Capture the cell that displays the provided text and extract its [X, Y] central coordinate. 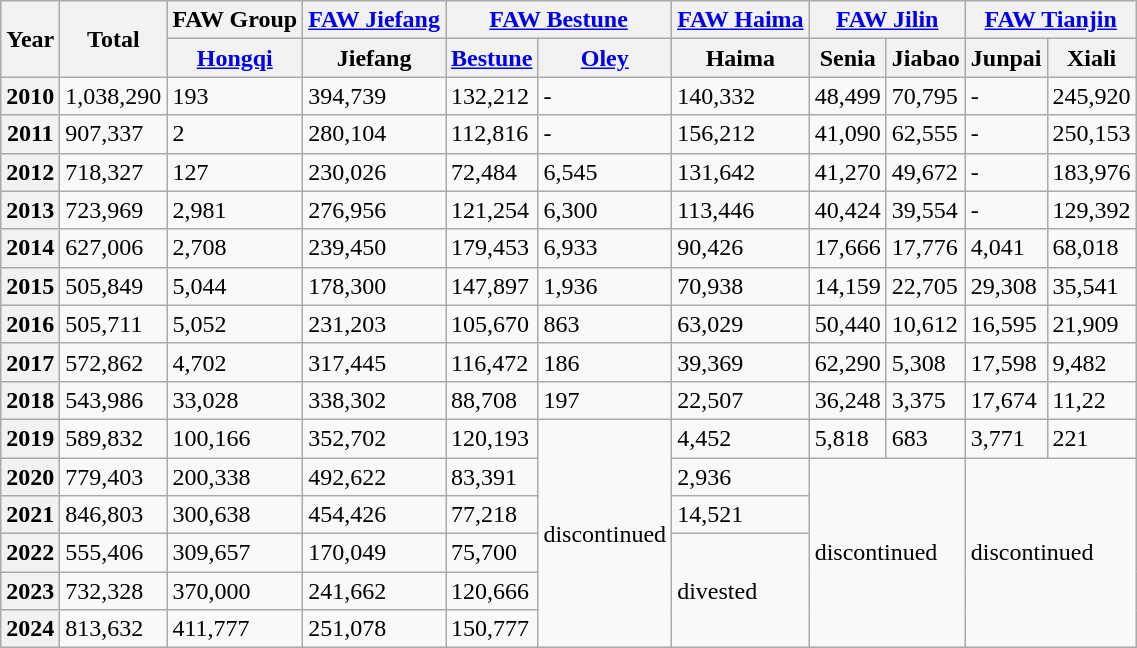
17,666 [848, 248]
33,028 [235, 400]
62,555 [926, 134]
6,933 [605, 248]
29,308 [1006, 286]
4,041 [1006, 248]
1,936 [605, 286]
2,936 [741, 477]
Year [30, 39]
2016 [30, 324]
FAW Jilin [887, 20]
6,300 [605, 210]
FAW Jiefang [374, 20]
251,078 [374, 629]
88,708 [492, 400]
Oley [605, 58]
100,166 [235, 438]
divested [741, 591]
2,708 [235, 248]
732,328 [114, 591]
17,776 [926, 248]
131,642 [741, 172]
1,038,290 [114, 96]
492,622 [374, 477]
5,044 [235, 286]
11,22 [1092, 400]
505,711 [114, 324]
627,006 [114, 248]
17,674 [1006, 400]
39,554 [926, 210]
Haima [741, 58]
241,662 [374, 591]
572,862 [114, 362]
276,956 [374, 210]
75,700 [492, 553]
5,308 [926, 362]
FAW Haima [741, 20]
39,369 [741, 362]
3,375 [926, 400]
309,657 [235, 553]
90,426 [741, 248]
170,049 [374, 553]
200,338 [235, 477]
22,705 [926, 286]
2019 [30, 438]
121,254 [492, 210]
2022 [30, 553]
40,424 [848, 210]
846,803 [114, 515]
231,203 [374, 324]
Bestune [492, 58]
907,337 [114, 134]
41,270 [848, 172]
2014 [30, 248]
280,104 [374, 134]
4,702 [235, 362]
370,000 [235, 591]
Jiefang [374, 58]
5,052 [235, 324]
62,290 [848, 362]
2 [235, 134]
394,739 [374, 96]
FAW Bestune [559, 20]
4,452 [741, 438]
14,521 [741, 515]
5,818 [848, 438]
129,392 [1092, 210]
48,499 [848, 96]
FAW Group [235, 20]
10,612 [926, 324]
197 [605, 400]
150,777 [492, 629]
36,248 [848, 400]
179,453 [492, 248]
FAW Tianjin [1050, 20]
505,849 [114, 286]
68,018 [1092, 248]
6,545 [605, 172]
2024 [30, 629]
813,632 [114, 629]
147,897 [492, 286]
779,403 [114, 477]
555,406 [114, 553]
Total [114, 39]
2017 [30, 362]
17,598 [1006, 362]
250,153 [1092, 134]
221 [1092, 438]
2013 [30, 210]
683 [926, 438]
120,666 [492, 591]
113,446 [741, 210]
49,672 [926, 172]
300,638 [235, 515]
718,327 [114, 172]
112,816 [492, 134]
116,472 [492, 362]
132,212 [492, 96]
411,777 [235, 629]
77,218 [492, 515]
140,332 [741, 96]
2023 [30, 591]
Hongqi [235, 58]
156,212 [741, 134]
230,026 [374, 172]
70,795 [926, 96]
50,440 [848, 324]
2018 [30, 400]
105,670 [492, 324]
178,300 [374, 286]
2010 [30, 96]
543,986 [114, 400]
21,909 [1092, 324]
Xiali [1092, 58]
193 [235, 96]
3,771 [1006, 438]
70,938 [741, 286]
63,029 [741, 324]
127 [235, 172]
14,159 [848, 286]
454,426 [374, 515]
9,482 [1092, 362]
2011 [30, 134]
35,541 [1092, 286]
120,193 [492, 438]
2020 [30, 477]
338,302 [374, 400]
317,445 [374, 362]
2015 [30, 286]
863 [605, 324]
72,484 [492, 172]
2012 [30, 172]
83,391 [492, 477]
Senia [848, 58]
22,507 [741, 400]
16,595 [1006, 324]
723,969 [114, 210]
186 [605, 362]
41,090 [848, 134]
Junpai [1006, 58]
352,702 [374, 438]
239,450 [374, 248]
245,920 [1092, 96]
2,981 [235, 210]
2021 [30, 515]
Jiabao [926, 58]
589,832 [114, 438]
183,976 [1092, 172]
